Search for the cell housing the specified text and yield its [x, y] center coordinate. 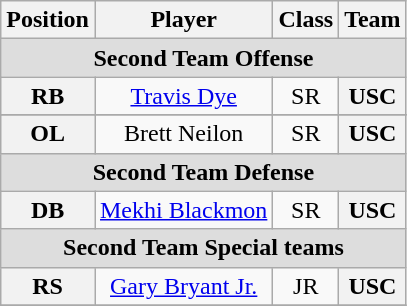
Travis Dye [183, 96]
Position [48, 20]
Class [306, 20]
RB [48, 96]
Second Team Special teams [204, 248]
Player [183, 20]
Mekhi Blackmon [183, 210]
OL [48, 134]
RS [48, 286]
Team [373, 20]
Second Team Offense [204, 58]
DB [48, 210]
JR [306, 286]
Second Team Defense [204, 172]
Gary Bryant Jr. [183, 286]
Brett Neilon [183, 134]
